Return (X, Y) of the center of cell containing provided text 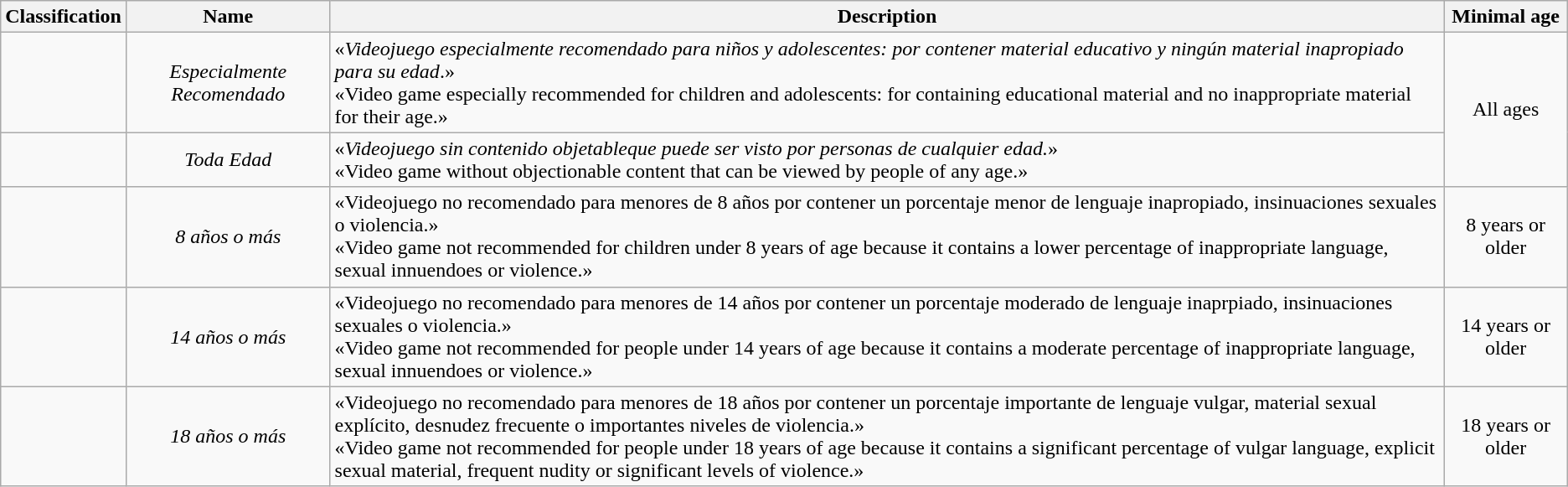
Minimal age (1506, 17)
14 years or older (1506, 337)
Name (228, 17)
18 años o más (228, 436)
8 años o más (228, 236)
8 years or older (1506, 236)
Toda Edad (228, 159)
Especialmente Recomendado (228, 82)
Classification (64, 17)
All ages (1506, 110)
18 years or older (1506, 436)
Description (887, 17)
14 años o más (228, 337)
